Identify which cell holds the provided text, then report its (x, y) central coordinate. 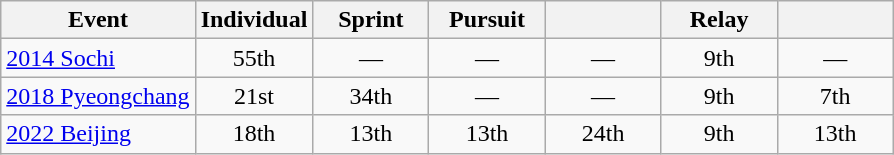
34th (371, 96)
Pursuit (487, 20)
Relay (719, 20)
2018 Pyeongchang (98, 96)
2014 Sochi (98, 58)
21st (254, 96)
Sprint (371, 20)
Individual (254, 20)
24th (603, 134)
55th (254, 58)
18th (254, 134)
7th (835, 96)
2022 Beijing (98, 134)
Event (98, 20)
